Return the (x, y) coordinate for the center point of the cell that contains the specified text.  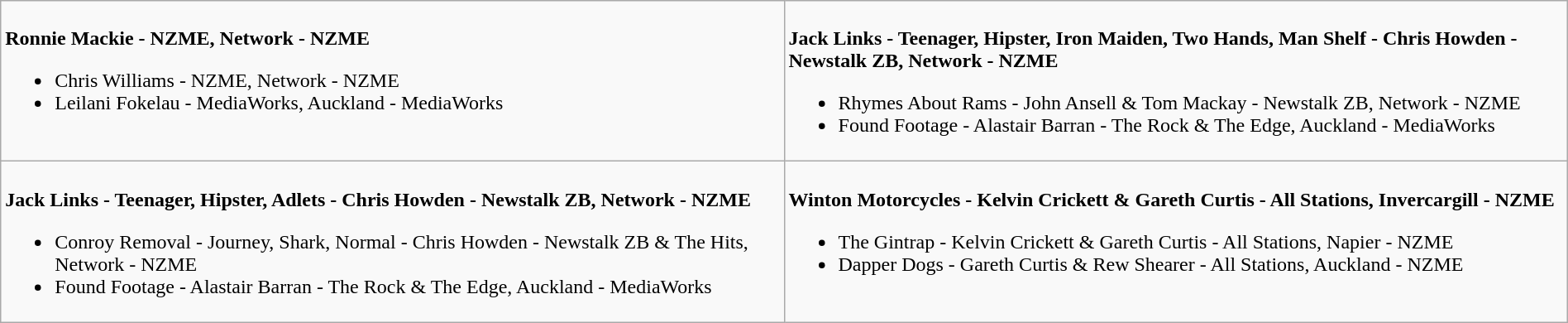
Ronnie Mackie - NZME, Network - NZMEChris Williams - NZME, Network - NZMELeilani Fokelau - MediaWorks, Auckland - MediaWorks (392, 81)
